Search for the cell housing the specified text and yield its [x, y] center coordinate. 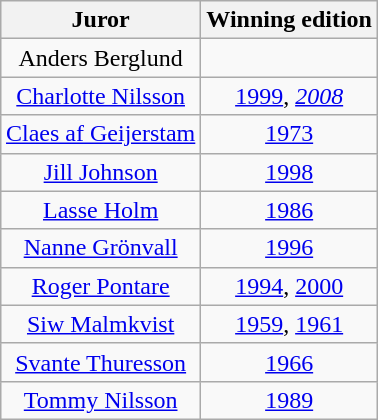
1996 [290, 248]
Jill Johnson [100, 172]
Siw Malmkvist [100, 324]
Lasse Holm [100, 210]
1998 [290, 172]
1973 [290, 134]
1994, 2000 [290, 286]
1959, 1961 [290, 324]
Svante Thuresson [100, 362]
Claes af Geijerstam [100, 134]
Nanne Grönvall [100, 248]
Charlotte Nilsson [100, 96]
1999, 2008 [290, 96]
1986 [290, 210]
Tommy Nilsson [100, 400]
Anders Berglund [100, 58]
1989 [290, 400]
1966 [290, 362]
Juror [100, 20]
Winning edition [290, 20]
Roger Pontare [100, 286]
